Identify which cell holds the provided text, then report its [X, Y] central coordinate. 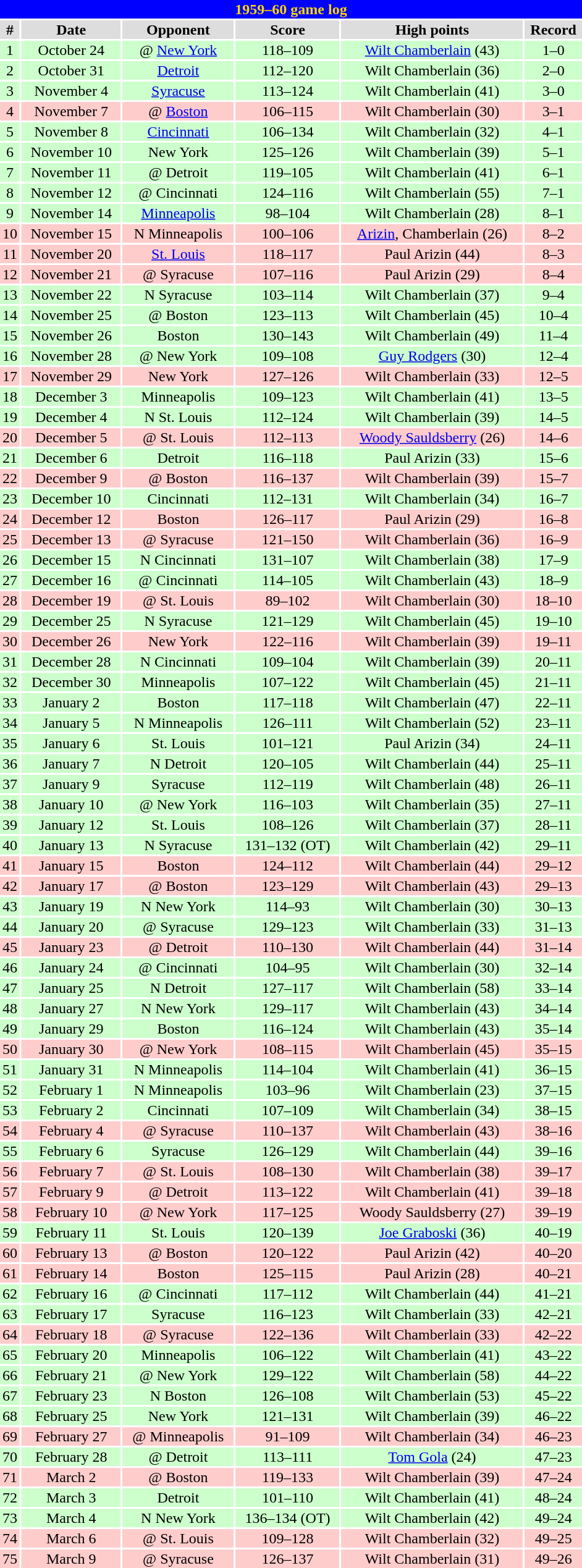
January 6 [71, 743]
100–106 [288, 234]
February 28 [71, 1457]
Opponent [178, 30]
126–108 [288, 1396]
November 20 [71, 254]
Tom Gola (24) [432, 1457]
December 10 [71, 499]
40 [10, 845]
130–143 [288, 335]
8–1 [554, 213]
36–15 [554, 1069]
7 [10, 172]
58 [10, 1212]
December 25 [71, 621]
108–126 [288, 825]
40–21 [554, 1273]
March 3 [71, 1498]
12–5 [554, 376]
November 15 [71, 234]
74 [10, 1538]
29–11 [554, 845]
19 [10, 417]
53 [10, 1110]
10 [10, 234]
8–2 [554, 234]
63 [10, 1314]
36 [10, 764]
113–124 [288, 91]
35–15 [554, 1049]
January 24 [71, 967]
High points [432, 30]
November 21 [71, 274]
116–103 [288, 804]
112–120 [288, 70]
February 21 [71, 1375]
45 [10, 947]
22 [10, 478]
26 [10, 560]
March 9 [71, 1559]
3–0 [554, 91]
December 19 [71, 601]
January 20 [71, 927]
44–22 [554, 1375]
51 [10, 1069]
25 [10, 539]
39–16 [554, 1151]
14 [10, 315]
February 6 [71, 1151]
8 [10, 193]
February 23 [71, 1396]
February 11 [71, 1233]
Paul Arizin (44) [432, 254]
3 [10, 91]
23 [10, 499]
108–130 [288, 1171]
17 [10, 376]
Wilt Chamberlain (52) [432, 723]
117–112 [288, 1294]
126–137 [288, 1559]
Arizin, Chamberlain (26) [432, 234]
64 [10, 1334]
30–13 [554, 906]
30 [10, 641]
125–126 [288, 152]
49–26 [554, 1559]
November 7 [71, 111]
47 [10, 988]
35 [10, 743]
Wilt Chamberlain (49) [432, 335]
42–22 [554, 1334]
41–21 [554, 1294]
31–14 [554, 947]
116–124 [288, 1029]
12 [10, 274]
55 [10, 1151]
127–126 [288, 376]
January 30 [71, 1049]
15 [10, 335]
January 23 [71, 947]
117–125 [288, 1212]
January 19 [71, 906]
109–108 [288, 356]
43–22 [554, 1355]
57 [10, 1192]
January 7 [71, 764]
119–105 [288, 172]
106–115 [288, 111]
November 28 [71, 356]
110–137 [288, 1131]
34–14 [554, 1008]
January 27 [71, 1008]
February 27 [71, 1436]
65 [10, 1355]
November 26 [71, 335]
119–133 [288, 1477]
January 5 [71, 723]
Wilt Chamberlain (55) [432, 193]
February 4 [71, 1131]
February 18 [71, 1334]
March 4 [71, 1518]
109–123 [288, 397]
113–122 [288, 1192]
14–6 [554, 437]
Record [554, 30]
131–132 (OT) [288, 845]
# [10, 30]
16–8 [554, 519]
6–1 [554, 172]
6 [10, 152]
January 2 [71, 702]
22–11 [554, 702]
13–5 [554, 397]
47–23 [554, 1457]
9–4 [554, 295]
10–4 [554, 315]
24 [10, 519]
2 [10, 70]
125–115 [288, 1273]
120–139 [288, 1233]
38–16 [554, 1131]
122–136 [288, 1334]
116–137 [288, 478]
November 22 [71, 295]
124–112 [288, 866]
Date [71, 30]
129–117 [288, 1008]
December 15 [71, 560]
38 [10, 804]
129–123 [288, 927]
110–130 [288, 947]
39–19 [554, 1212]
13 [10, 295]
75 [10, 1559]
November 4 [71, 91]
48 [10, 1008]
106–134 [288, 132]
122–116 [288, 641]
103–114 [288, 295]
Paul Arizin (33) [432, 458]
121–131 [288, 1416]
February 20 [71, 1355]
49–25 [554, 1538]
61 [10, 1273]
31 [10, 662]
112–119 [288, 784]
41 [10, 866]
November 12 [71, 193]
November 11 [71, 172]
117–118 [288, 702]
28–11 [554, 825]
37–15 [554, 1090]
112–131 [288, 499]
107–116 [288, 274]
14–5 [554, 417]
26–11 [554, 784]
47–24 [554, 1477]
29 [10, 621]
February 9 [71, 1192]
73 [10, 1518]
91–109 [288, 1436]
37 [10, 784]
35–14 [554, 1029]
49–24 [554, 1518]
7–1 [554, 193]
4–1 [554, 132]
N St. Louis [178, 417]
108–115 [288, 1049]
104–95 [288, 967]
21–11 [554, 682]
Wilt Chamberlain (35) [432, 804]
Wilt Chamberlain (48) [432, 784]
December 9 [71, 478]
November 29 [71, 376]
103–96 [288, 1090]
67 [10, 1396]
120–105 [288, 764]
27–11 [554, 804]
16–7 [554, 499]
November 14 [71, 213]
40–19 [554, 1233]
71 [10, 1477]
February 13 [71, 1253]
46 [10, 967]
70 [10, 1457]
60 [10, 1253]
17–9 [554, 560]
16–9 [554, 539]
29–12 [554, 866]
Woody Sauldsberry (27) [432, 1212]
Wilt Chamberlain (31) [432, 1559]
59 [10, 1233]
February 7 [71, 1171]
@ Minneapolis [178, 1436]
124–116 [288, 193]
72 [10, 1498]
December 5 [71, 437]
126–129 [288, 1151]
25–11 [554, 764]
42–21 [554, 1314]
January 9 [71, 784]
120–122 [288, 1253]
2–0 [554, 70]
38–15 [554, 1110]
Paul Arizin (28) [432, 1273]
Woody Sauldsberry (26) [432, 437]
98–104 [288, 213]
February 14 [71, 1273]
20–11 [554, 662]
January 29 [71, 1029]
11–4 [554, 335]
39–18 [554, 1192]
43 [10, 906]
December 3 [71, 397]
101–121 [288, 743]
15–7 [554, 478]
November 25 [71, 315]
33 [10, 702]
118–117 [288, 254]
126–117 [288, 519]
18 [10, 397]
52 [10, 1090]
1959–60 game log [291, 9]
31–13 [554, 927]
February 16 [71, 1294]
126–111 [288, 723]
33–14 [554, 988]
15–6 [554, 458]
54 [10, 1131]
118–109 [288, 50]
24–11 [554, 743]
112–124 [288, 417]
116–118 [288, 458]
Wilt Chamberlain (28) [432, 213]
March 2 [71, 1477]
January 25 [71, 988]
November 10 [71, 152]
129–122 [288, 1375]
Paul Arizin (34) [432, 743]
46–22 [554, 1416]
Score [288, 30]
December 13 [71, 539]
19–10 [554, 621]
January 31 [71, 1069]
5 [10, 132]
114–104 [288, 1069]
114–105 [288, 580]
3–1 [554, 111]
January 10 [71, 804]
121–150 [288, 539]
18–9 [554, 580]
107–122 [288, 682]
107–109 [288, 1110]
19–11 [554, 641]
January 13 [71, 845]
February 17 [71, 1314]
December 28 [71, 662]
29–13 [554, 886]
28 [10, 601]
42 [10, 886]
Paul Arizin (42) [432, 1253]
January 17 [71, 886]
November 8 [71, 132]
March 6 [71, 1538]
109–104 [288, 662]
December 26 [71, 641]
January 15 [71, 866]
127–117 [288, 988]
9 [10, 213]
39–17 [554, 1171]
45–22 [554, 1396]
69 [10, 1436]
December 4 [71, 417]
114–93 [288, 906]
February 25 [71, 1416]
October 24 [71, 50]
32 [10, 682]
66 [10, 1375]
44 [10, 927]
18–10 [554, 601]
50 [10, 1049]
December 6 [71, 458]
34 [10, 723]
46–23 [554, 1436]
5–1 [554, 152]
December 30 [71, 682]
113–111 [288, 1457]
112–113 [288, 437]
October 31 [71, 70]
N Boston [178, 1396]
16 [10, 356]
Joe Graboski (36) [432, 1233]
101–110 [288, 1498]
109–128 [288, 1538]
23–11 [554, 723]
January 12 [71, 825]
1 [10, 50]
123–129 [288, 886]
68 [10, 1416]
Wilt Chamberlain (23) [432, 1090]
8–3 [554, 254]
Guy Rodgers (30) [432, 356]
December 12 [71, 519]
Wilt Chamberlain (47) [432, 702]
Wilt Chamberlain (53) [432, 1396]
48–24 [554, 1498]
February 10 [71, 1212]
131–107 [288, 560]
106–122 [288, 1355]
49 [10, 1029]
11 [10, 254]
121–129 [288, 621]
136–134 (OT) [288, 1518]
56 [10, 1171]
20 [10, 437]
39 [10, 825]
21 [10, 458]
12–4 [554, 356]
32–14 [554, 967]
February 2 [71, 1110]
December 16 [71, 580]
4 [10, 111]
February 1 [71, 1090]
62 [10, 1294]
1–0 [554, 50]
116–123 [288, 1314]
8–4 [554, 274]
89–102 [288, 601]
27 [10, 580]
40–20 [554, 1253]
123–113 [288, 315]
